Determine the [X, Y] coordinate at the center of the cell enclosing the given text.  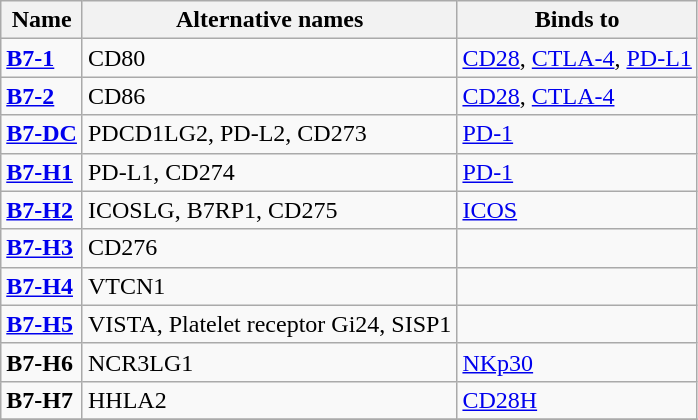
VTCN1 [269, 286]
CD276 [269, 248]
CD28, CTLA-4 [577, 96]
B7-H2 [42, 210]
B7-DC [42, 134]
B7-H4 [42, 286]
Alternative names [269, 20]
NCR3LG1 [269, 362]
VISTA, Platelet receptor Gi24, SISP1 [269, 324]
Name [42, 20]
B7-H3 [42, 248]
B7-H1 [42, 172]
HHLA2 [269, 400]
PD-L1, CD274 [269, 172]
PDCD1LG2, PD-L2, CD273 [269, 134]
CD86 [269, 96]
B7-2 [42, 96]
Binds to [577, 20]
B7-H6 [42, 362]
CD28H [577, 400]
CD28, CTLA-4, PD-L1 [577, 58]
ICOSLG, B7RP1, CD275 [269, 210]
CD80 [269, 58]
ICOS [577, 210]
NKp30 [577, 362]
B7-H7 [42, 400]
B7-H5 [42, 324]
B7-1 [42, 58]
